Find where the given text appears and provide that cell's center as [x, y] coordinate. 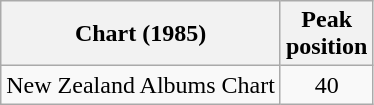
40 [326, 85]
Peakposition [326, 34]
New Zealand Albums Chart [141, 85]
Chart (1985) [141, 34]
